From the cell containing the given text, extract its center point as (X, Y) coordinate. 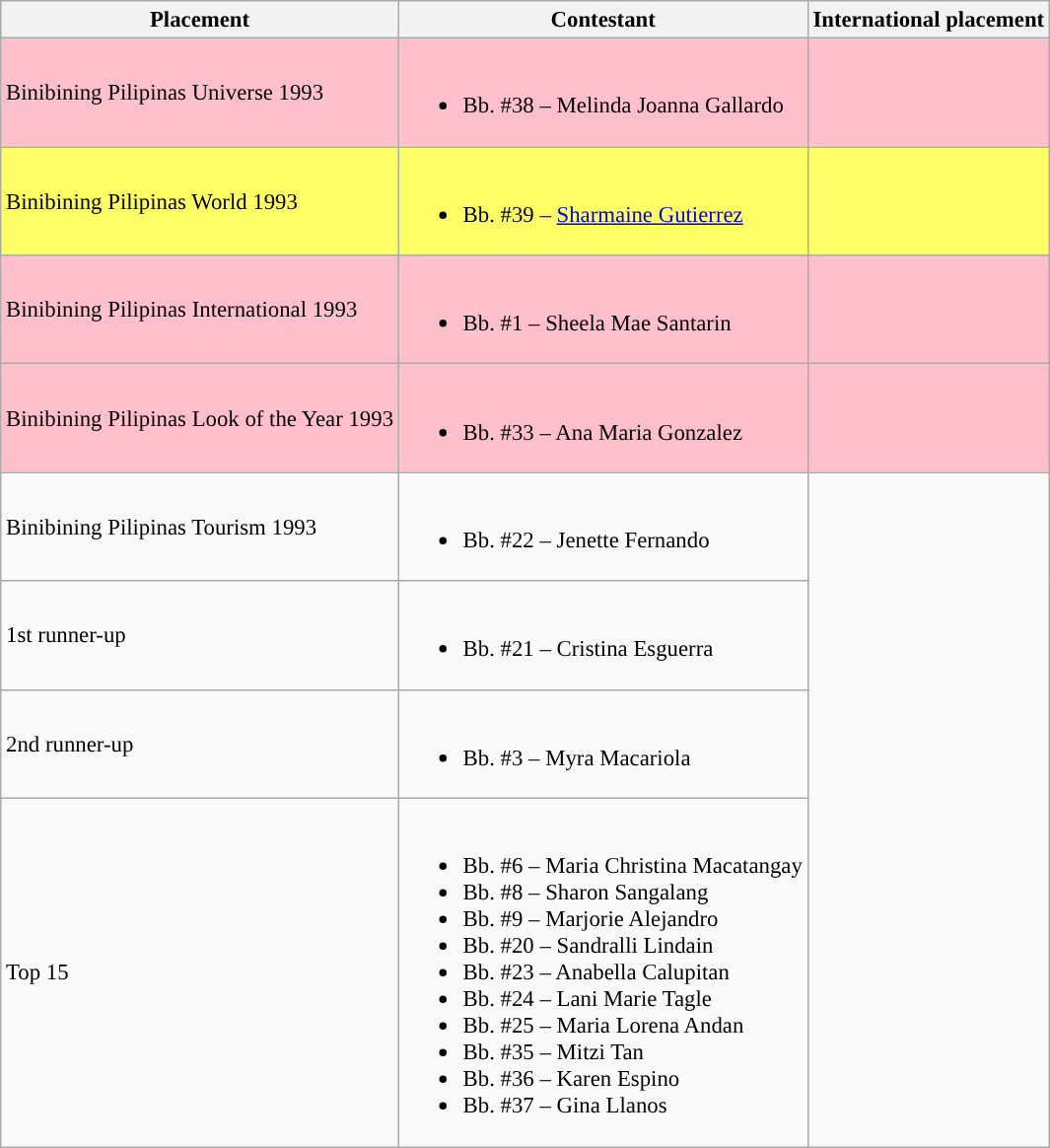
Binibining Pilipinas International 1993 (200, 310)
Bb. #21 – Cristina Esguerra (603, 635)
Binibining Pilipinas World 1993 (200, 201)
Bb. #1 – Sheela Mae Santarin (603, 310)
1st runner-up (200, 635)
Binibining Pilipinas Tourism 1993 (200, 527)
Bb. #3 – Myra Macariola (603, 744)
Bb. #22 – Jenette Fernando (603, 527)
Binibining Pilipinas Look of the Year 1993 (200, 418)
Contestant (603, 20)
Bb. #38 – Melinda Joanna Gallardo (603, 93)
International placement (929, 20)
Binibining Pilipinas Universe 1993 (200, 93)
2nd runner-up (200, 744)
Bb. #33 – Ana Maria Gonzalez (603, 418)
Bb. #39 – Sharmaine Gutierrez (603, 201)
Placement (200, 20)
Top 15 (200, 972)
